Search for the cell housing the specified text and yield its (x, y) center coordinate. 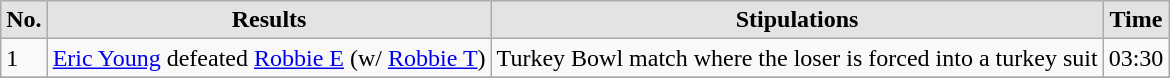
1 (24, 58)
03:30 (1136, 58)
Time (1136, 20)
Eric Young defeated Robbie E (w/ Robbie T) (269, 58)
Stipulations (797, 20)
Results (269, 20)
No. (24, 20)
Turkey Bowl match where the loser is forced into a turkey suit (797, 58)
